Determine the [X, Y] coordinate at the center of the cell enclosing the given text.  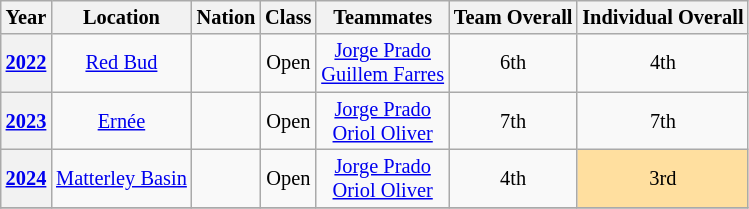
Jorge PradoGuillem Farres [382, 63]
6th [513, 63]
Nation [226, 17]
Team Overall [513, 17]
Individual Overall [662, 17]
Class [288, 17]
2022 [26, 63]
Location [121, 17]
Ernée [121, 121]
2024 [26, 178]
2023 [26, 121]
Teammates [382, 17]
Year [26, 17]
Red Bud [121, 63]
3rd [662, 178]
Matterley Basin [121, 178]
